For the text-containing cell, return its midpoint in (X, Y) coordinate format. 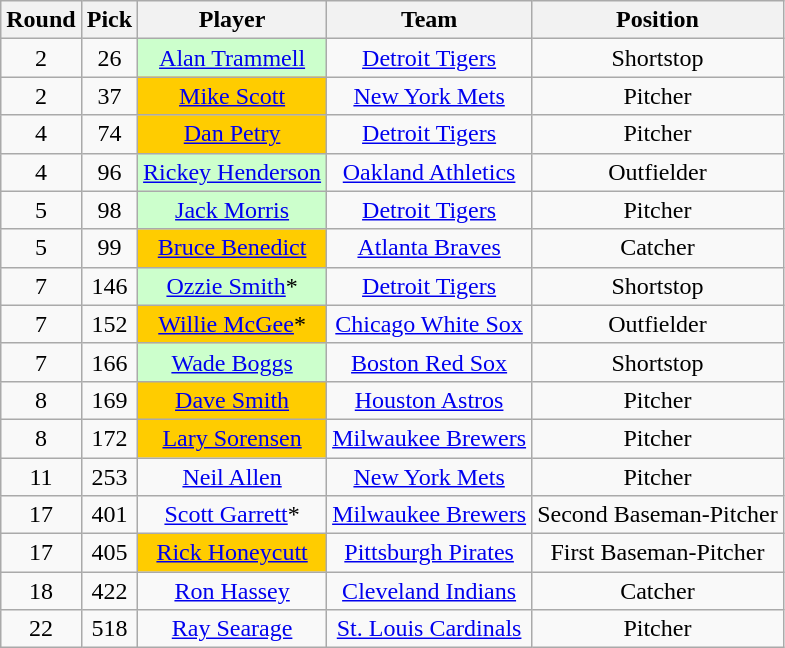
Mike Scott (232, 96)
Second Baseman-Pitcher (658, 515)
Oakland Athletics (430, 172)
26 (109, 58)
11 (41, 477)
Player (232, 20)
Ozzie Smith* (232, 286)
152 (109, 324)
Rickey Henderson (232, 172)
146 (109, 286)
99 (109, 248)
Wade Boggs (232, 362)
Neil Allen (232, 477)
Boston Red Sox (430, 362)
Team (430, 20)
Scott Garrett* (232, 515)
Ray Searage (232, 629)
401 (109, 515)
172 (109, 438)
Dave Smith (232, 400)
Dan Petry (232, 134)
St. Louis Cardinals (430, 629)
Chicago White Sox (430, 324)
169 (109, 400)
74 (109, 134)
253 (109, 477)
Rick Honeycutt (232, 553)
98 (109, 210)
166 (109, 362)
Position (658, 20)
Houston Astros (430, 400)
96 (109, 172)
Lary Sorensen (232, 438)
Alan Trammell (232, 58)
22 (41, 629)
First Baseman-Pitcher (658, 553)
Jack Morris (232, 210)
Round (41, 20)
37 (109, 96)
Atlanta Braves (430, 248)
Pick (109, 20)
Pittsburgh Pirates (430, 553)
405 (109, 553)
Cleveland Indians (430, 591)
Ron Hassey (232, 591)
18 (41, 591)
Willie McGee* (232, 324)
518 (109, 629)
422 (109, 591)
Bruce Benedict (232, 248)
